Determine the [X, Y] coordinate at the center of the cell enclosing the given text.  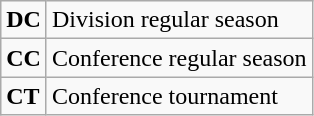
Division regular season [179, 20]
DC [24, 20]
CC [24, 58]
Conference regular season [179, 58]
Conference tournament [179, 96]
CT [24, 96]
